Detect which cell encompasses the target text, then output its (x, y) center coordinate. 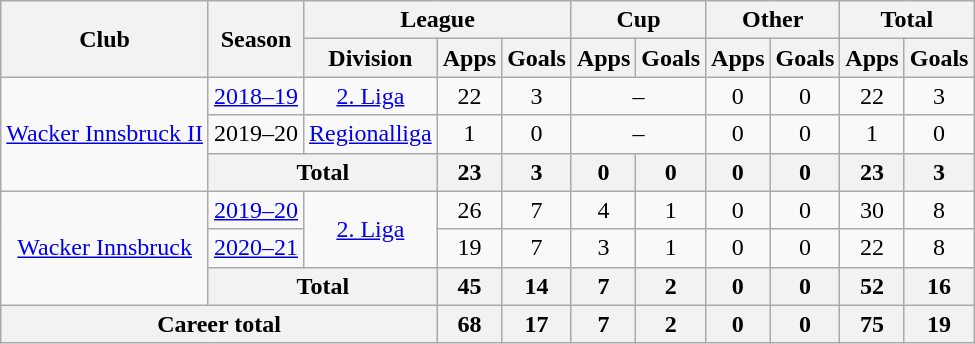
68 (469, 324)
45 (469, 286)
Division (371, 58)
Cup (638, 20)
4 (603, 210)
14 (537, 286)
Season (256, 39)
Regionalliga (371, 134)
Career total (219, 324)
Wacker Innsbruck II (105, 134)
Wacker Innsbruck (105, 248)
26 (469, 210)
2018–19 (256, 96)
Other (773, 20)
30 (872, 210)
League (438, 20)
16 (939, 286)
52 (872, 286)
Club (105, 39)
2020–21 (256, 248)
75 (872, 324)
17 (537, 324)
